Pinpoint the cell where the given text exists, returning its [x, y] midpoint coordinate. 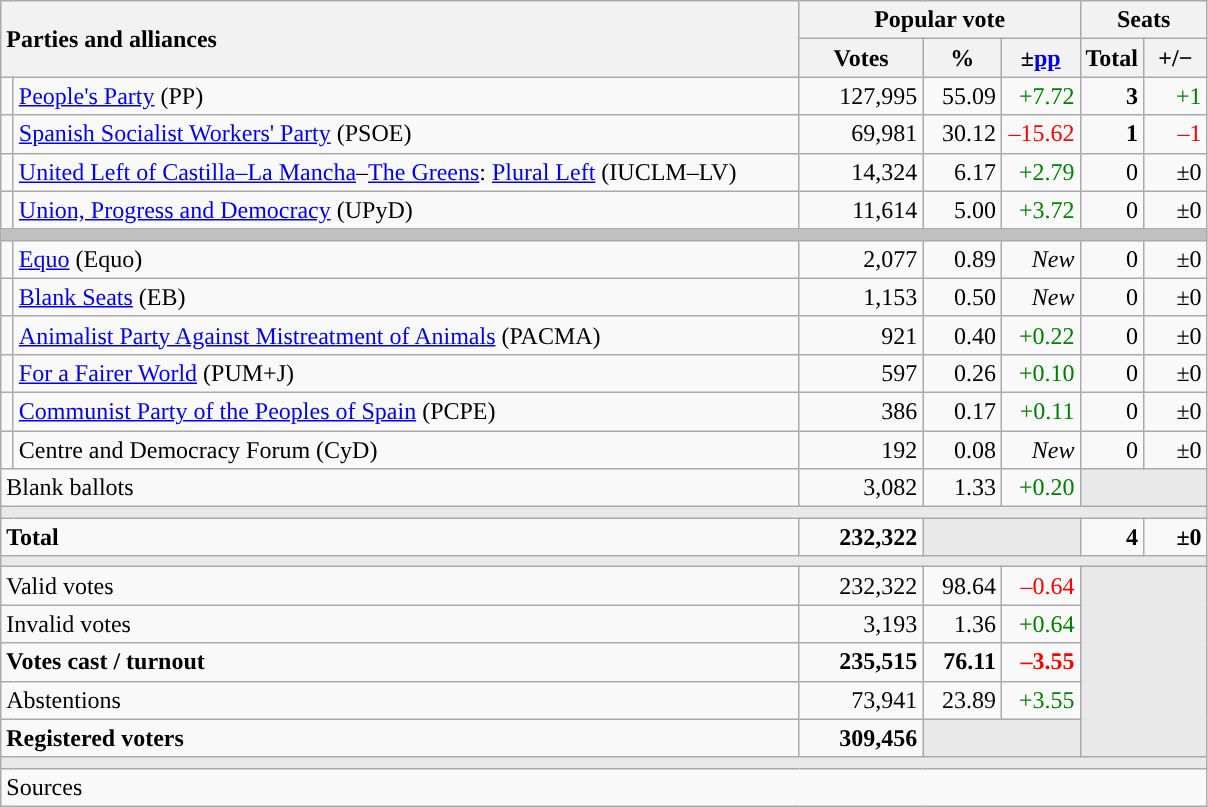
Sources [604, 787]
5.00 [962, 210]
For a Fairer World (PUM+J) [406, 373]
Invalid votes [400, 624]
Union, Progress and Democracy (UPyD) [406, 210]
Communist Party of the Peoples of Spain (PCPE) [406, 411]
76.11 [962, 662]
1,153 [861, 297]
386 [861, 411]
11,614 [861, 210]
+/− [1176, 58]
Votes [861, 58]
+2.79 [1040, 172]
309,456 [861, 738]
0.08 [962, 449]
4 [1112, 537]
23.89 [962, 700]
30.12 [962, 134]
+0.22 [1040, 335]
–3.55 [1040, 662]
0.89 [962, 259]
14,324 [861, 172]
Centre and Democracy Forum (CyD) [406, 449]
+0.20 [1040, 488]
127,995 [861, 96]
+3.55 [1040, 700]
Votes cast / turnout [400, 662]
+0.10 [1040, 373]
Parties and alliances [400, 39]
People's Party (PP) [406, 96]
1 [1112, 134]
Blank ballots [400, 488]
0.17 [962, 411]
Seats [1144, 20]
597 [861, 373]
+0.11 [1040, 411]
3,193 [861, 624]
Abstentions [400, 700]
–1 [1176, 134]
% [962, 58]
3 [1112, 96]
6.17 [962, 172]
0.26 [962, 373]
+1 [1176, 96]
Valid votes [400, 586]
–0.64 [1040, 586]
73,941 [861, 700]
98.64 [962, 586]
±pp [1040, 58]
–15.62 [1040, 134]
235,515 [861, 662]
1.33 [962, 488]
0.40 [962, 335]
69,981 [861, 134]
2,077 [861, 259]
+0.64 [1040, 624]
+7.72 [1040, 96]
921 [861, 335]
0.50 [962, 297]
55.09 [962, 96]
Equo (Equo) [406, 259]
3,082 [861, 488]
Registered voters [400, 738]
Animalist Party Against Mistreatment of Animals (PACMA) [406, 335]
Popular vote [940, 20]
+3.72 [1040, 210]
1.36 [962, 624]
United Left of Castilla–La Mancha–The Greens: Plural Left (IUCLM–LV) [406, 172]
192 [861, 449]
Blank Seats (EB) [406, 297]
Spanish Socialist Workers' Party (PSOE) [406, 134]
